Determine the [X, Y] coordinate at the center of the cell enclosing the given text.  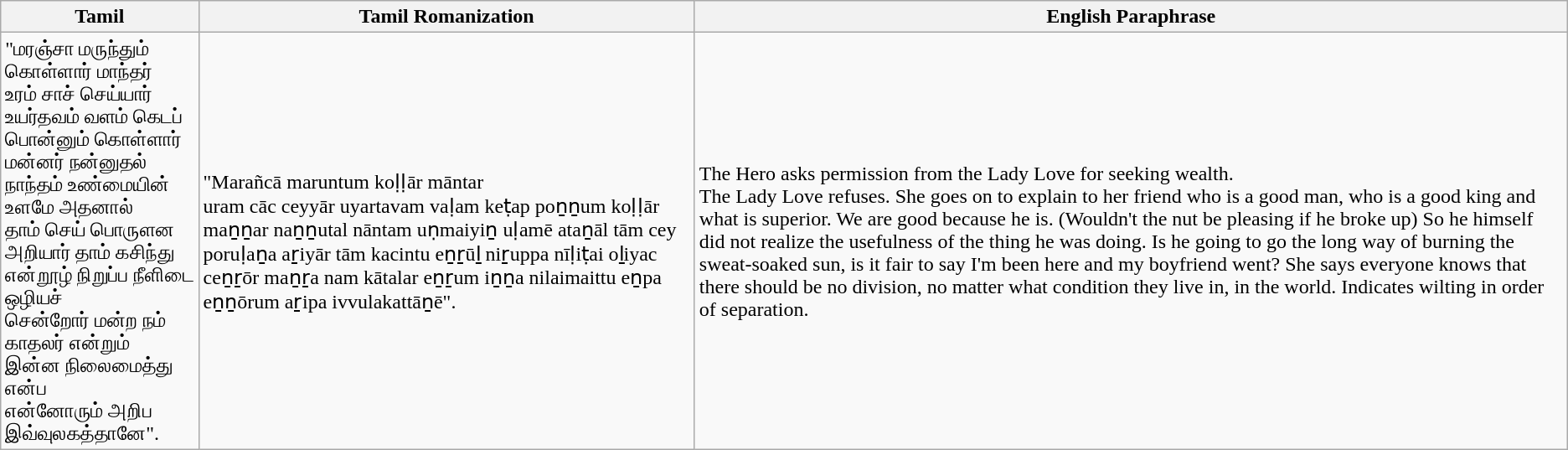
English Paraphrase [1131, 17]
Tamil Romanization [446, 17]
Tamil [100, 17]
